Provide the (x, y) coordinate of the cell's center where the given text is located.  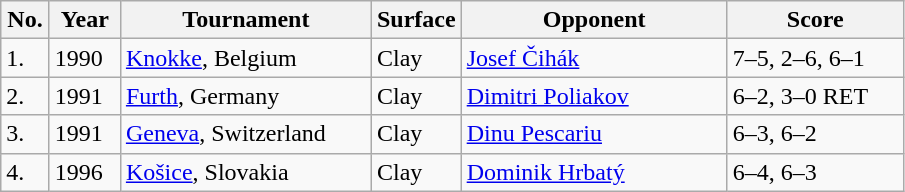
Josef Čihák (594, 58)
3. (26, 134)
1. (26, 58)
Knokke, Belgium (246, 58)
Surface (416, 20)
6–2, 3–0 RET (815, 96)
Year (84, 20)
Geneva, Switzerland (246, 134)
1996 (84, 172)
Dominik Hrbatý (594, 172)
7–5, 2–6, 6–1 (815, 58)
Furth, Germany (246, 96)
Tournament (246, 20)
Score (815, 20)
Opponent (594, 20)
2. (26, 96)
Košice, Slovakia (246, 172)
No. (26, 20)
6–3, 6–2 (815, 134)
6–4, 6–3 (815, 172)
1990 (84, 58)
Dimitri Poliakov (594, 96)
4. (26, 172)
Dinu Pescariu (594, 134)
